Detect which cell encompasses the target text, then output its (x, y) center coordinate. 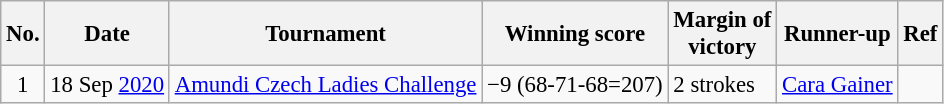
No. (23, 34)
Runner-up (838, 34)
Margin ofvictory (722, 34)
1 (23, 85)
Ref (920, 34)
Date (107, 34)
Tournament (325, 34)
18 Sep 2020 (107, 85)
Cara Gainer (838, 85)
−9 (68-71-68=207) (575, 85)
Winning score (575, 34)
2 strokes (722, 85)
Amundi Czech Ladies Challenge (325, 85)
